Determine the (x, y) coordinate at the center of the cell enclosing the given text.  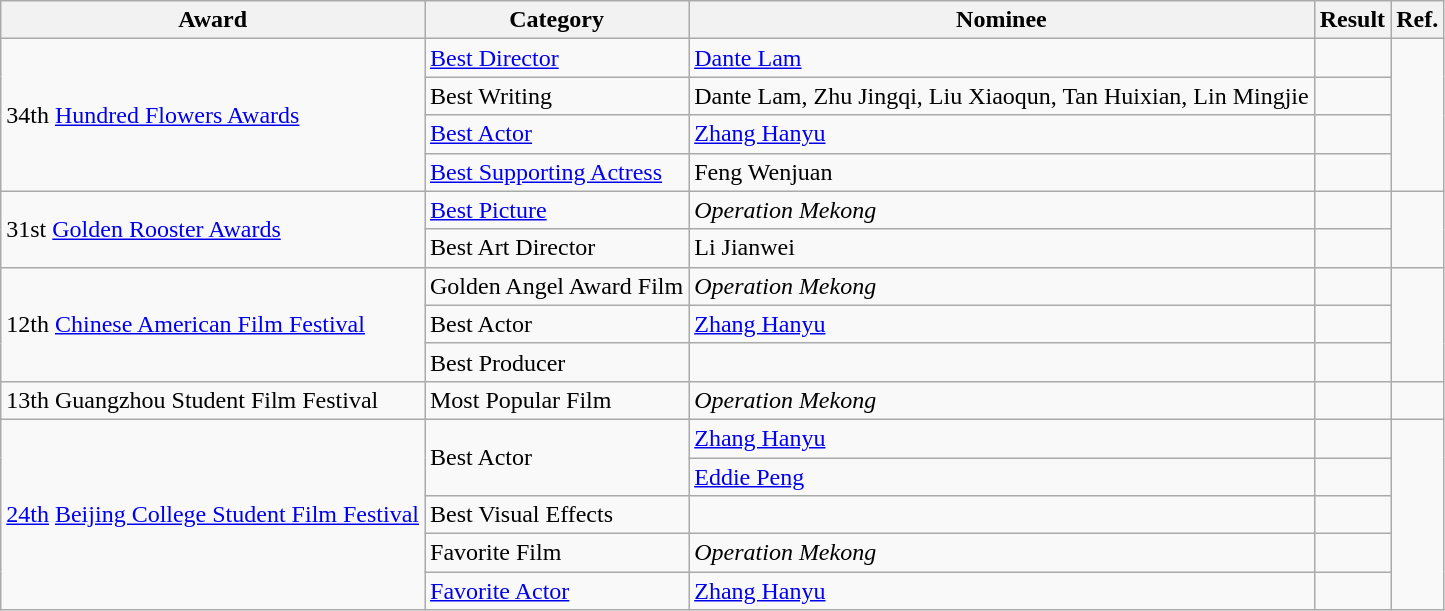
34th Hundred Flowers Awards (213, 115)
Feng Wenjuan (1002, 172)
Best Director (556, 58)
Best Producer (556, 362)
Best Picture (556, 210)
Golden Angel Award Film (556, 286)
Nominee (1002, 20)
Li Jianwei (1002, 248)
Ref. (1418, 20)
31st Golden Rooster Awards (213, 229)
Favorite Actor (556, 591)
Dante Lam, Zhu Jingqi, Liu Xiaoqun, Tan Huixian, Lin Mingjie (1002, 96)
Eddie Peng (1002, 477)
Award (213, 20)
Dante Lam (1002, 58)
12th Chinese American Film Festival (213, 324)
Favorite Film (556, 553)
Category (556, 20)
Best Writing (556, 96)
24th Beijing College Student Film Festival (213, 514)
13th Guangzhou Student Film Festival (213, 400)
Best Supporting Actress (556, 172)
Best Art Director (556, 248)
Best Visual Effects (556, 515)
Most Popular Film (556, 400)
Result (1352, 20)
